Capture the cell that displays the provided text and extract its (x, y) central coordinate. 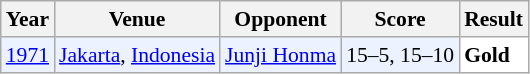
Result (494, 19)
Jakarta, Indonesia (137, 55)
Opponent (280, 19)
1971 (28, 55)
15–5, 15–10 (400, 55)
Year (28, 19)
Venue (137, 19)
Score (400, 19)
Gold (494, 55)
Junji Honma (280, 55)
